Scan for the cell matching the given text and deliver its (x, y) coordinate at center. 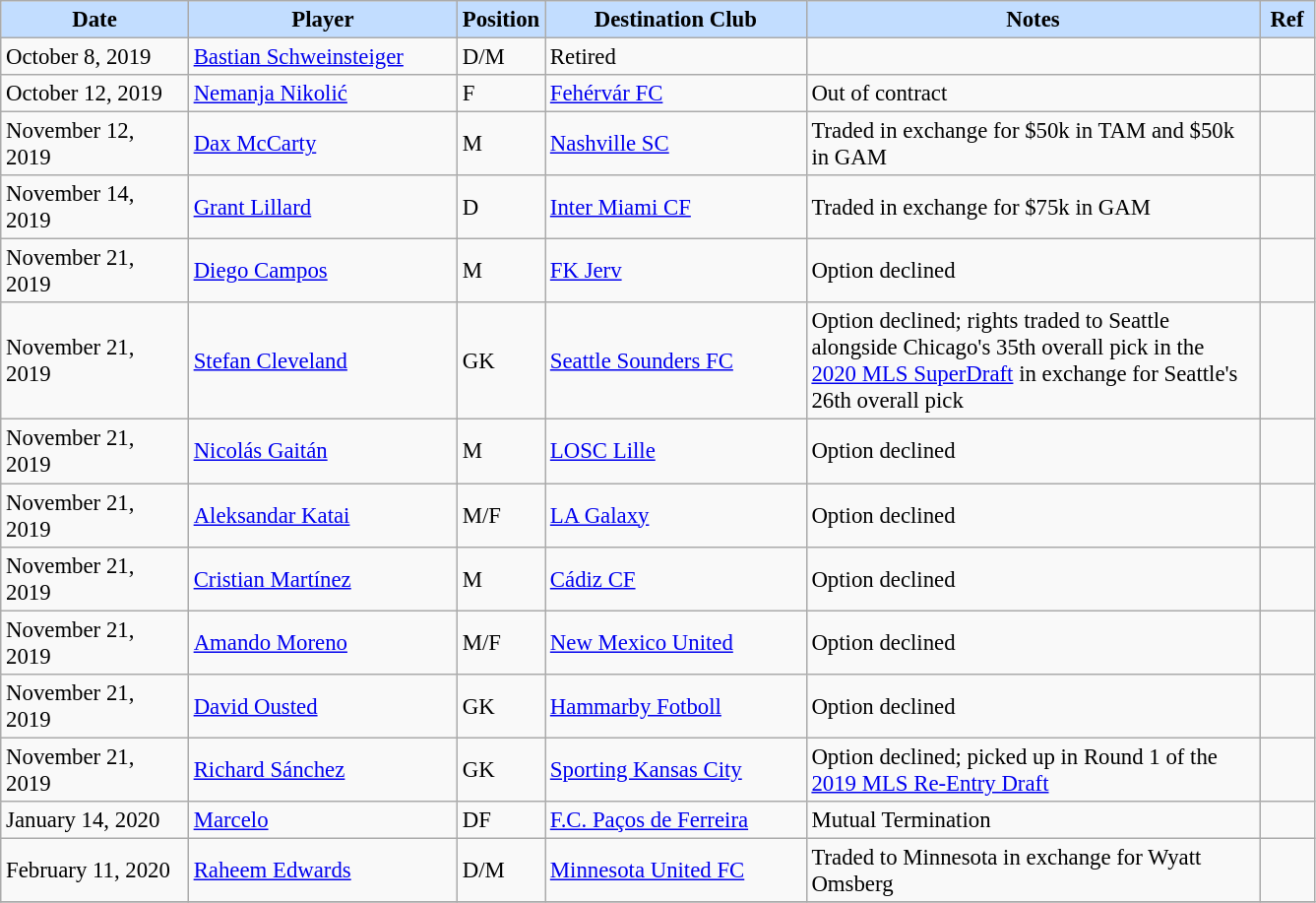
Dax McCarty (323, 144)
Ref (1287, 20)
Player (323, 20)
Sporting Kansas City (676, 770)
Traded to Minnesota in exchange for Wyatt Omsberg (1034, 871)
Marcelo (323, 820)
November 14, 2019 (94, 207)
Nemanja Nikolić (323, 94)
Mutual Termination (1034, 820)
D (500, 207)
October 8, 2019 (94, 57)
Out of contract (1034, 94)
David Ousted (323, 705)
Cristian Martínez (323, 579)
LOSC Lille (676, 451)
January 14, 2020 (94, 820)
FK Jerv (676, 272)
Bastian Schweinsteiger (323, 57)
Stefan Cleveland (323, 362)
LA Galaxy (676, 516)
Option declined; picked up in Round 1 of the 2019 MLS Re-Entry Draft (1034, 770)
Aleksandar Katai (323, 516)
Date (94, 20)
October 12, 2019 (94, 94)
Minnesota United FC (676, 871)
Cádiz CF (676, 579)
Notes (1034, 20)
November 12, 2019 (94, 144)
Position (500, 20)
Nashville SC (676, 144)
Richard Sánchez (323, 770)
Hammarby Fotboll (676, 705)
Nicolás Gaitán (323, 451)
February 11, 2020 (94, 871)
Traded in exchange for $50k in TAM and $50k in GAM (1034, 144)
Inter Miami CF (676, 207)
Destination Club (676, 20)
DF (500, 820)
Retired (676, 57)
New Mexico United (676, 642)
Grant Lillard (323, 207)
Fehérvár FC (676, 94)
Amando Moreno (323, 642)
Raheem Edwards (323, 871)
Diego Campos (323, 272)
Traded in exchange for $75k in GAM (1034, 207)
F (500, 94)
F.C. Paços de Ferreira (676, 820)
Seattle Sounders FC (676, 362)
